Identify which cell holds the provided text, then report its (X, Y) central coordinate. 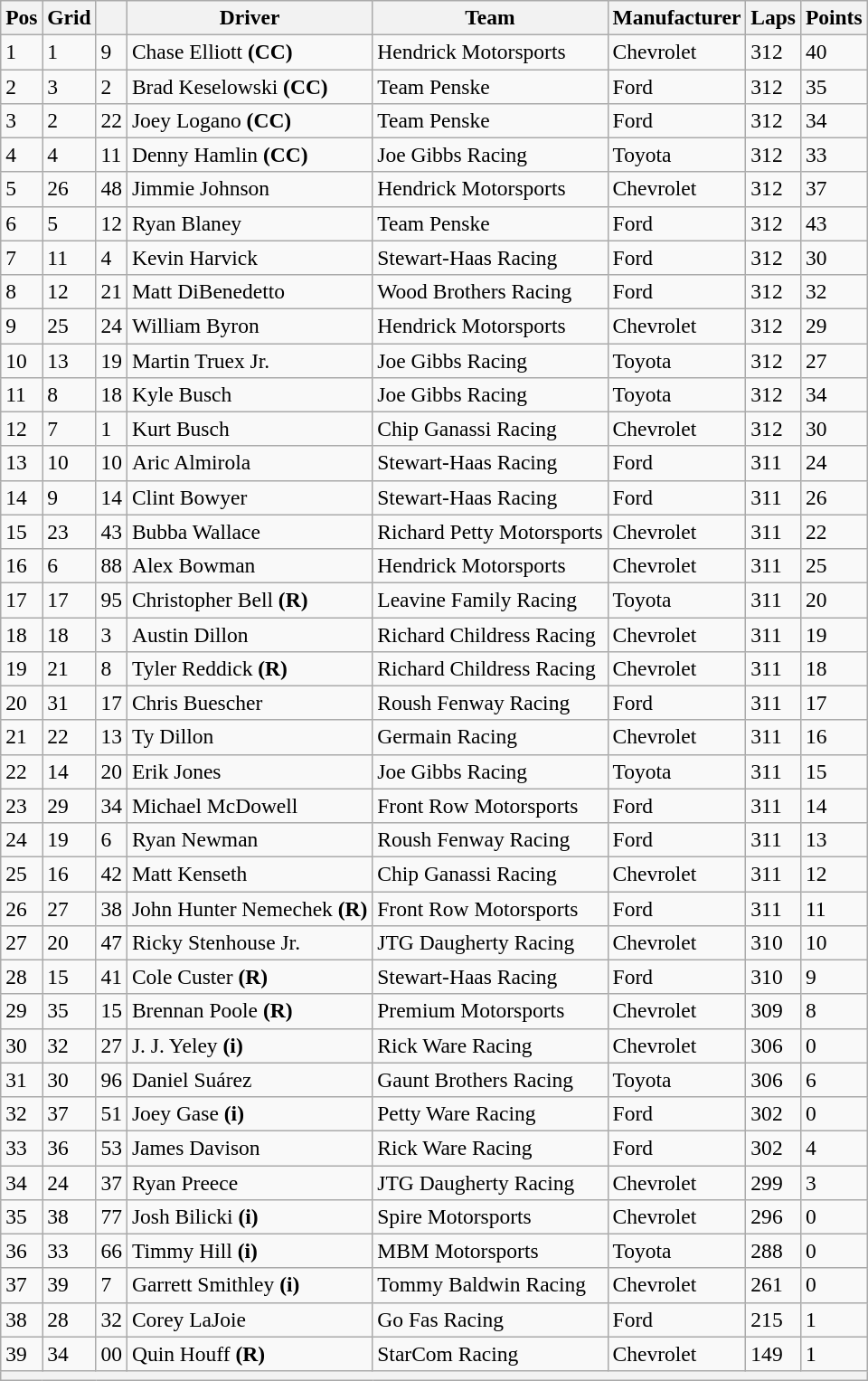
261 (774, 1285)
Martin Truex Jr. (250, 360)
Austin Dillon (250, 634)
StarCom Racing (490, 1354)
41 (111, 977)
J. J. Yeley (i) (250, 1045)
Ryan Blaney (250, 223)
Germain Racing (490, 737)
Joey Logano (CC) (250, 120)
Ty Dillon (250, 737)
Quin Houff (R) (250, 1354)
Michael McDowell (250, 806)
Brennan Poole (R) (250, 1011)
Driver (250, 17)
Go Fas Racing (490, 1320)
John Hunter Nemechek (R) (250, 908)
288 (774, 1251)
Pos (22, 17)
Erik Jones (250, 771)
Christopher Bell (R) (250, 600)
Aric Almirola (250, 463)
Richard Petty Motorsports (490, 532)
53 (111, 1148)
Kurt Busch (250, 429)
Team (490, 17)
Joey Gase (i) (250, 1113)
Clint Bowyer (250, 497)
Chase Elliott (CC) (250, 52)
Wood Brothers Racing (490, 291)
215 (774, 1320)
James Davison (250, 1148)
Kyle Busch (250, 394)
Cole Custer (R) (250, 977)
00 (111, 1354)
William Byron (250, 326)
95 (111, 600)
Garrett Smithley (i) (250, 1285)
Grid (69, 17)
47 (111, 942)
Points (834, 17)
Chris Buescher (250, 703)
96 (111, 1080)
Ricky Stenhouse Jr. (250, 942)
51 (111, 1113)
Petty Ware Racing (490, 1113)
299 (774, 1182)
Daniel Suárez (250, 1080)
48 (111, 189)
Tyler Reddick (R) (250, 668)
40 (834, 52)
Timmy Hill (i) (250, 1251)
296 (774, 1216)
Spire Motorsports (490, 1216)
88 (111, 565)
Leavine Family Racing (490, 600)
Ryan Preece (250, 1182)
Tommy Baldwin Racing (490, 1285)
Brad Keselowski (CC) (250, 86)
Matt Kenseth (250, 874)
Jimmie Johnson (250, 189)
Denny Hamlin (CC) (250, 155)
Josh Bilicki (i) (250, 1216)
Bubba Wallace (250, 532)
149 (774, 1354)
66 (111, 1251)
Corey LaJoie (250, 1320)
Matt DiBenedetto (250, 291)
42 (111, 874)
309 (774, 1011)
Kevin Harvick (250, 258)
Laps (774, 17)
Gaunt Brothers Racing (490, 1080)
Premium Motorsports (490, 1011)
MBM Motorsports (490, 1251)
77 (111, 1216)
Alex Bowman (250, 565)
Manufacturer (676, 17)
Ryan Newman (250, 839)
